Extract the (x, y) coordinate from the center of the cell holding the provided text.  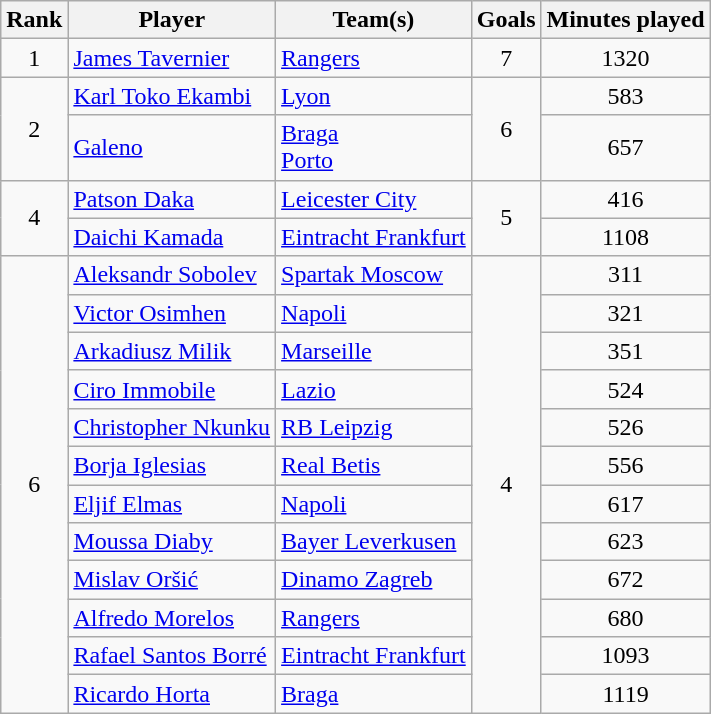
524 (626, 389)
526 (626, 427)
657 (626, 148)
Aleksandr Sobolev (172, 275)
Bayer Leverkusen (374, 542)
Minutes played (626, 20)
Goals (506, 20)
351 (626, 351)
RB Leipzig (374, 427)
Braga (374, 694)
Real Betis (374, 465)
Arkadiusz Milik (172, 351)
1093 (626, 656)
Patson Daka (172, 199)
James Tavernier (172, 58)
Daichi Kamada (172, 237)
Lyon (374, 96)
Rank (34, 20)
680 (626, 618)
311 (626, 275)
Player (172, 20)
Marseille (374, 351)
1108 (626, 237)
Ricardo Horta (172, 694)
556 (626, 465)
416 (626, 199)
Ciro Immobile (172, 389)
Braga Porto (374, 148)
1119 (626, 694)
Borja Iglesias (172, 465)
617 (626, 503)
1320 (626, 58)
Moussa Diaby (172, 542)
Galeno (172, 148)
672 (626, 580)
Team(s) (374, 20)
Eljif Elmas (172, 503)
Karl Toko Ekambi (172, 96)
Leicester City (374, 199)
Rafael Santos Borré (172, 656)
623 (626, 542)
7 (506, 58)
Mislav Oršić (172, 580)
1 (34, 58)
583 (626, 96)
2 (34, 128)
321 (626, 313)
Victor Osimhen (172, 313)
Alfredo Morelos (172, 618)
Lazio (374, 389)
Christopher Nkunku (172, 427)
Dinamo Zagreb (374, 580)
Spartak Moscow (374, 275)
5 (506, 218)
